Search for the cell housing the specified text and yield its (x, y) center coordinate. 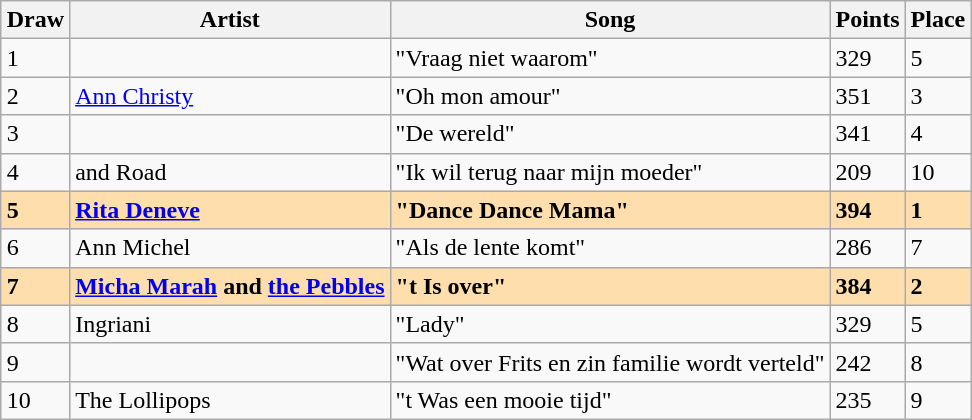
"Als de lente komt" (610, 248)
"Lady" (610, 324)
242 (868, 362)
"Dance Dance Mama" (610, 210)
384 (868, 286)
Ingriani (230, 324)
Song (610, 20)
286 (868, 248)
and Road (230, 172)
"Ik wil terug naar mijn moeder" (610, 172)
Ann Christy (230, 96)
"Wat over Frits en zin familie wordt verteld" (610, 362)
"t Is over" (610, 286)
The Lollipops (230, 400)
6 (35, 248)
341 (868, 134)
235 (868, 400)
"Vraag niet waarom" (610, 58)
Draw (35, 20)
"De wereld" (610, 134)
Rita Deneve (230, 210)
394 (868, 210)
Ann Michel (230, 248)
Micha Marah and the Pebbles (230, 286)
209 (868, 172)
351 (868, 96)
"t Was een mooie tijd" (610, 400)
"Oh mon amour" (610, 96)
Artist (230, 20)
Place (938, 20)
Points (868, 20)
